For the text-containing cell, return its midpoint in (X, Y) coordinate format. 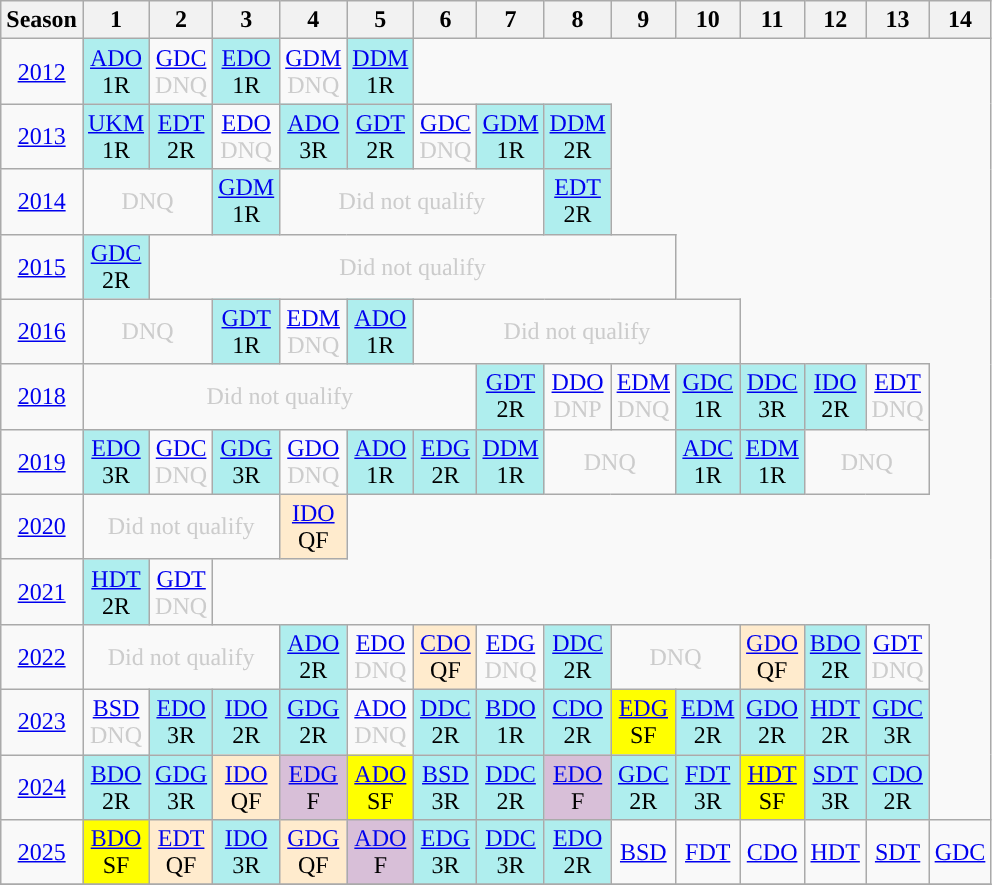
4 (314, 20)
EDM1R (772, 462)
ADO3R (314, 136)
GDODNQ (314, 462)
HDTSF (772, 786)
2024 (42, 786)
ADOSF (380, 786)
EDG2R (446, 462)
Season (42, 20)
2 (182, 20)
GDC (960, 852)
DDM2R (578, 136)
FDT3R (708, 786)
11 (772, 20)
EDO1R (246, 72)
HDT (835, 852)
GDGQF (314, 852)
EDG3R (446, 852)
2021 (42, 592)
FDT (708, 852)
12 (835, 20)
GDG2R (314, 722)
2018 (42, 396)
ADC1R (708, 462)
CDOQF (446, 656)
2020 (42, 526)
2015 (42, 266)
EDTQF (182, 852)
SDT3R (835, 786)
2014 (42, 202)
EDO2R (578, 852)
2012 (42, 72)
3 (246, 20)
1 (116, 20)
2025 (42, 852)
EDGSF (643, 722)
13 (898, 20)
BDO1R (510, 722)
EDTDNQ (898, 396)
ADO2R (314, 656)
7 (510, 20)
14 (960, 20)
9 (643, 20)
GDO2R (772, 722)
ADOF (380, 852)
EDOF (578, 786)
BSD (643, 852)
BSDDNQ (116, 722)
ADODNQ (380, 722)
CDO (772, 852)
GDMDNQ (314, 72)
IDO3R (246, 852)
GDC1R (708, 396)
GDOQF (772, 656)
10 (708, 20)
5 (380, 20)
2013 (42, 136)
EDGF (314, 786)
DDODNP (578, 396)
6 (446, 20)
EDM2R (708, 722)
UKM1R (116, 136)
2019 (42, 462)
BSD3R (446, 786)
2022 (42, 656)
8 (578, 20)
SDT (898, 852)
2016 (42, 332)
GDT1R (246, 332)
EDGDNQ (510, 656)
2023 (42, 722)
BDOSF (116, 852)
GDC3R (898, 722)
